Scan for the cell matching the given text and deliver its (x, y) coordinate at center. 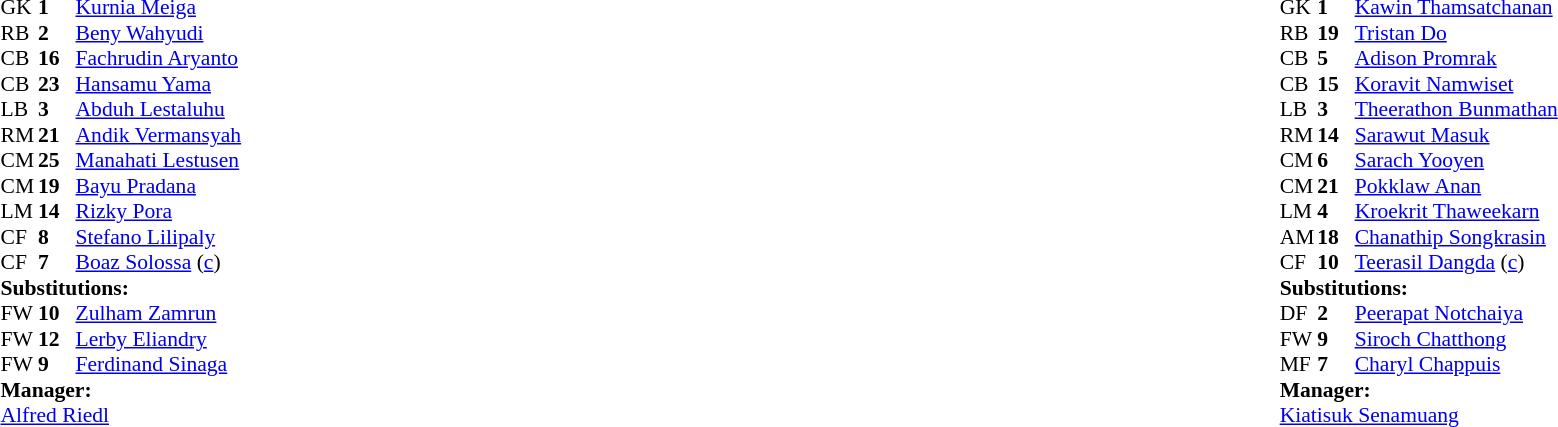
25 (57, 161)
23 (57, 84)
18 (1336, 237)
Pokklaw Anan (1456, 186)
12 (57, 339)
Boaz Solossa (c) (159, 263)
Sarach Yooyen (1456, 161)
Kroekrit Thaweekarn (1456, 211)
Siroch Chatthong (1456, 339)
AM (1299, 237)
Fachrudin Aryanto (159, 59)
5 (1336, 59)
MF (1299, 365)
15 (1336, 84)
Rizky Pora (159, 211)
Koravit Namwiset (1456, 84)
8 (57, 237)
Manahati Lestusen (159, 161)
4 (1336, 211)
Teerasil Dangda (c) (1456, 263)
Ferdinand Sinaga (159, 365)
Abduh Lestaluhu (159, 109)
Hansamu Yama (159, 84)
16 (57, 59)
Tristan Do (1456, 33)
Charyl Chappuis (1456, 365)
Lerby Eliandry (159, 339)
Bayu Pradana (159, 186)
6 (1336, 161)
Peerapat Notchaiya (1456, 313)
Theerathon Bunmathan (1456, 109)
Sarawut Masuk (1456, 135)
Zulham Zamrun (159, 313)
Andik Vermansyah (159, 135)
Adison Promrak (1456, 59)
Chanathip Songkrasin (1456, 237)
DF (1299, 313)
Beny Wahyudi (159, 33)
Stefano Lilipaly (159, 237)
